Return (X, Y) of the center of cell containing provided text 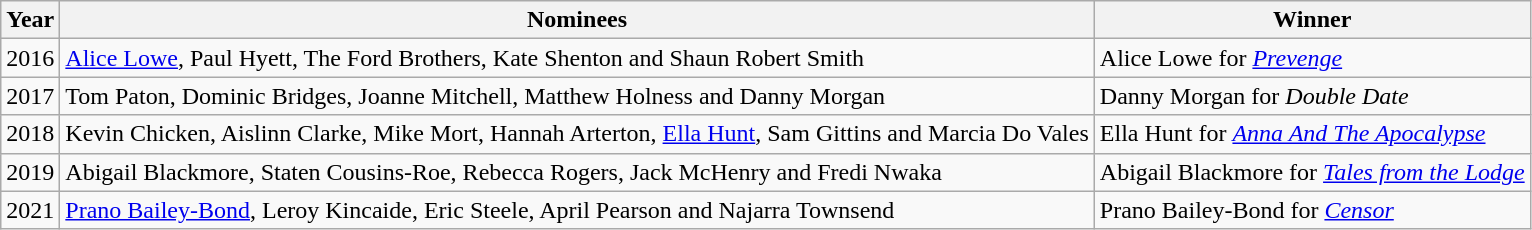
2019 (30, 172)
Prano Bailey-Bond for Censor (1312, 210)
2021 (30, 210)
Winner (1312, 20)
Abigail Blackmore, Staten Cousins-Roe, Rebecca Rogers, Jack McHenry and Fredi Nwaka (577, 172)
2016 (30, 58)
2018 (30, 134)
Ella Hunt for Anna And The Apocalypse (1312, 134)
Tom Paton, Dominic Bridges, Joanne Mitchell, Matthew Holness and Danny Morgan (577, 96)
Prano Bailey-Bond, Leroy Kincaide, Eric Steele, April Pearson and Najarra Townsend (577, 210)
2017 (30, 96)
Alice Lowe, Paul Hyett, The Ford Brothers, Kate Shenton and Shaun Robert Smith (577, 58)
Year (30, 20)
Danny Morgan for Double Date (1312, 96)
Kevin Chicken, Aislinn Clarke, Mike Mort, Hannah Arterton, Ella Hunt, Sam Gittins and Marcia Do Vales (577, 134)
Abigail Blackmore for Tales from the Lodge (1312, 172)
Alice Lowe for Prevenge (1312, 58)
Nominees (577, 20)
